Find where the given text appears and provide that cell's center as (x, y) coordinate. 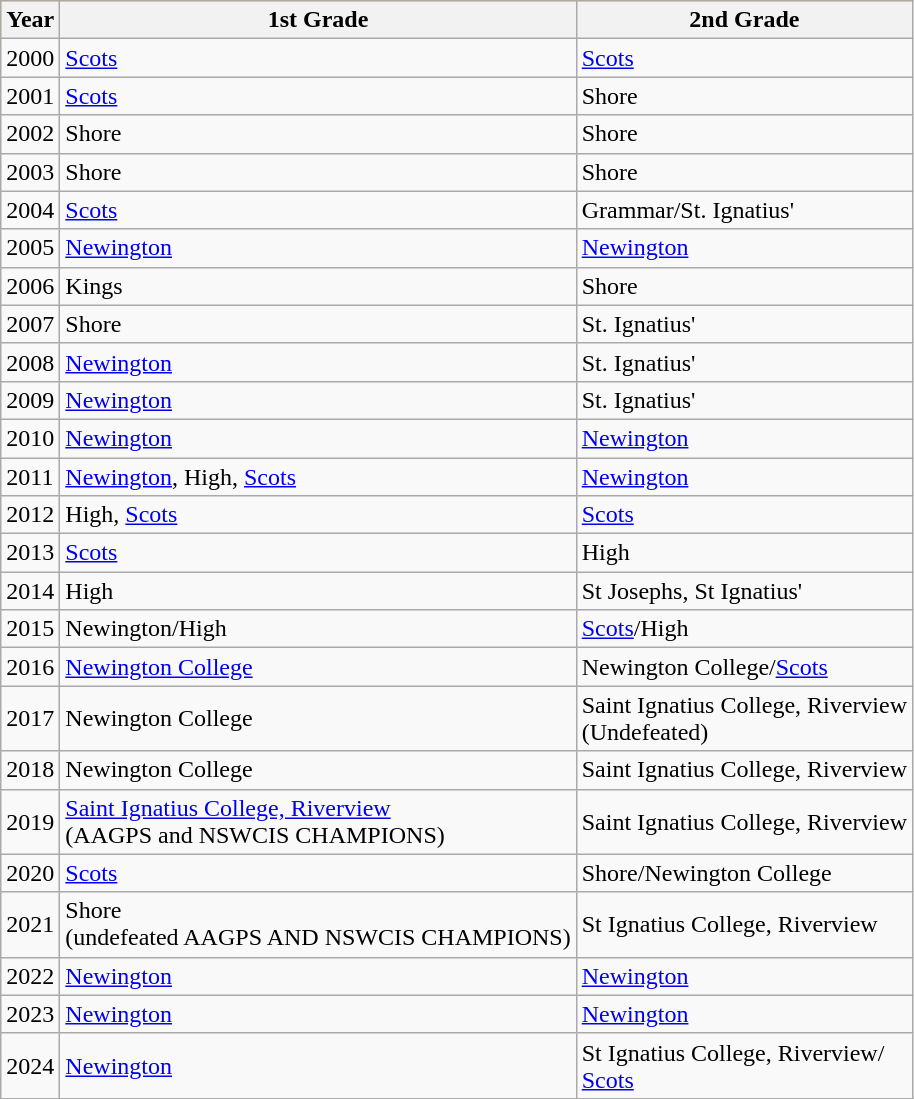
2016 (30, 667)
2021 (30, 924)
High, Scots (318, 515)
Newington College/Scots (744, 667)
2003 (30, 172)
2008 (30, 362)
2004 (30, 210)
2022 (30, 976)
2010 (30, 438)
2019 (30, 822)
2006 (30, 286)
Year (30, 20)
2017 (30, 718)
2024 (30, 1066)
Newington/High (318, 629)
2nd Grade (744, 20)
St Ignatius College, Riverview (744, 924)
2001 (30, 96)
Kings (318, 286)
St Josephs, St Ignatius' (744, 591)
2015 (30, 629)
2002 (30, 134)
Newington, High, Scots (318, 477)
2011 (30, 477)
Grammar/St. Ignatius' (744, 210)
1st Grade (318, 20)
2013 (30, 553)
2020 (30, 873)
2018 (30, 770)
2014 (30, 591)
Shore(undefeated AAGPS AND NSWCIS CHAMPIONS) (318, 924)
2007 (30, 324)
Saint Ignatius College, Riverview(AAGPS and NSWCIS CHAMPIONS) (318, 822)
2023 (30, 1014)
Saint Ignatius College, Riverview(Undefeated) (744, 718)
2009 (30, 400)
2012 (30, 515)
Scots/High (744, 629)
St Ignatius College, Riverview/Scots (744, 1066)
2000 (30, 58)
Shore/Newington College (744, 873)
2005 (30, 248)
